Identify which cell holds the provided text, then report its (x, y) central coordinate. 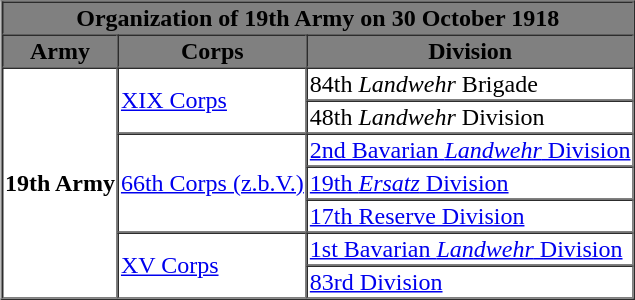
Army (60, 50)
84th Landwehr Brigade (470, 84)
19th Army (60, 184)
XV Corps (212, 265)
Corps (212, 50)
XIX Corps (212, 101)
1st Bavarian Landwehr Division (470, 248)
17th Reserve Division (470, 216)
Division (470, 50)
Organization of 19th Army on 30 October 1918 (318, 18)
19th Ersatz Division (470, 182)
66th Corps (z.b.V.) (212, 184)
2nd Bavarian Landwehr Division (470, 150)
83rd Division (470, 282)
48th Landwehr Division (470, 116)
